Provide the [X, Y] coordinate of the cell's center where the given text is located.  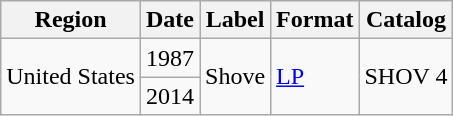
Format [315, 20]
LP [315, 77]
1987 [170, 58]
Label [236, 20]
Region [71, 20]
Catalog [406, 20]
SHOV 4 [406, 77]
United States [71, 77]
2014 [170, 96]
Date [170, 20]
Shove [236, 77]
